Find where the given text appears and provide that cell's center as (X, Y) coordinate. 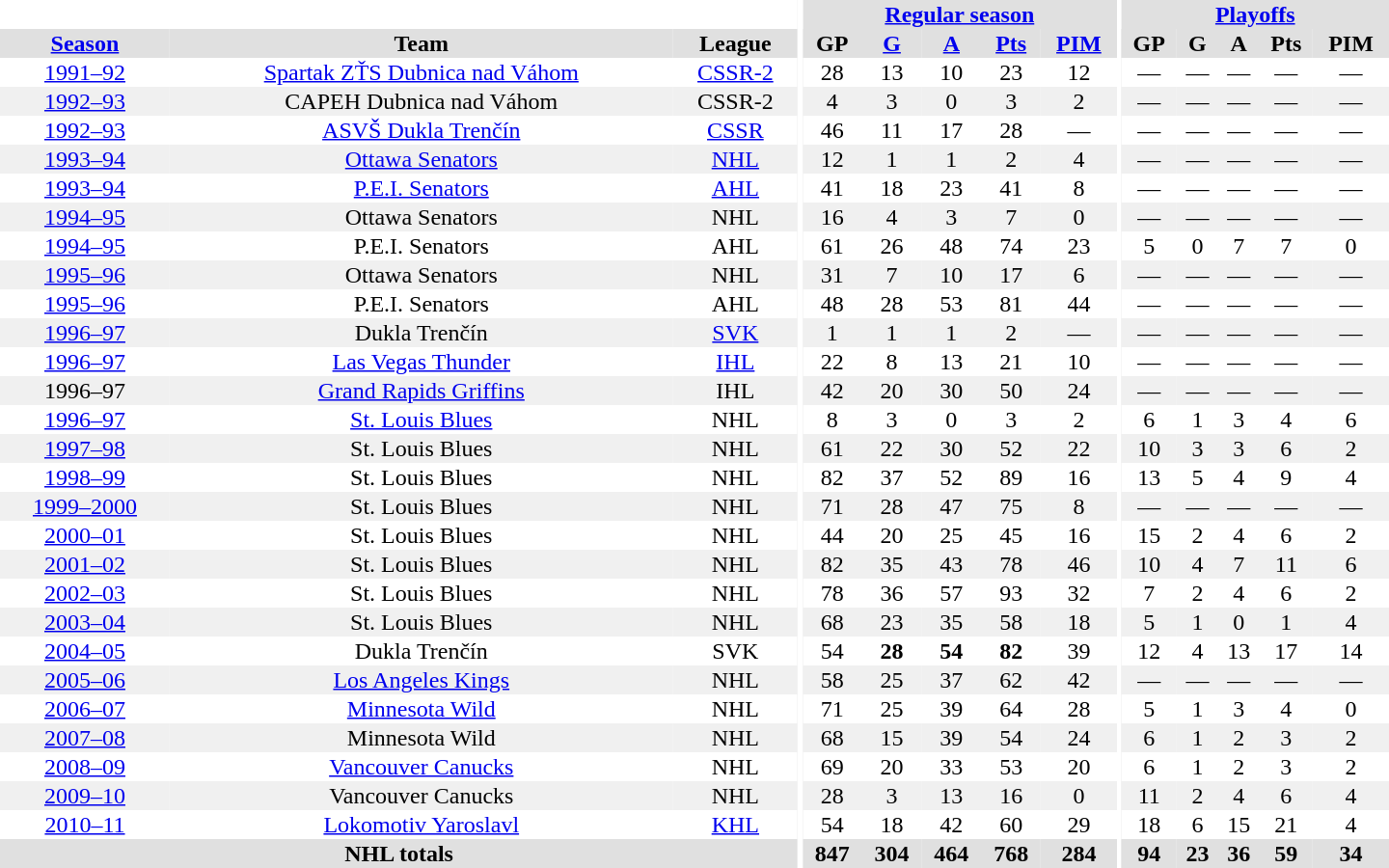
93 (1011, 593)
1999–2000 (85, 506)
59 (1287, 854)
81 (1011, 304)
9 (1287, 477)
33 (951, 767)
Las Vegas Thunder (422, 362)
KHL (735, 825)
CSSR (735, 130)
2006–07 (85, 709)
Season (85, 43)
Grand Rapids Griffins (422, 391)
2005–06 (85, 680)
94 (1149, 854)
284 (1078, 854)
1997–98 (85, 448)
29 (1078, 825)
1998–99 (85, 477)
75 (1011, 506)
Lokomotiv Yaroslavl (422, 825)
69 (832, 767)
32 (1078, 593)
768 (1011, 854)
45 (1011, 535)
1991–92 (85, 72)
464 (951, 854)
2010–11 (85, 825)
50 (1011, 391)
14 (1350, 651)
Los Angeles Kings (422, 680)
89 (1011, 477)
43 (951, 564)
NHL totals (399, 854)
2008–09 (85, 767)
34 (1350, 854)
CAPEH Dubnica nad Váhom (422, 101)
26 (892, 246)
57 (951, 593)
Spartak ZŤS Dubnica nad Váhom (422, 72)
Team (422, 43)
Playoffs (1255, 14)
League (735, 43)
74 (1011, 246)
Regular season (960, 14)
2007–08 (85, 738)
62 (1011, 680)
31 (832, 275)
ASVŠ Dukla Trenčín (422, 130)
2002–03 (85, 593)
47 (951, 506)
60 (1011, 825)
847 (832, 854)
304 (892, 854)
2004–05 (85, 651)
2000–01 (85, 535)
2009–10 (85, 796)
64 (1011, 709)
2003–04 (85, 622)
2001–02 (85, 564)
